For the text-containing cell, return its midpoint in [x, y] coordinate format. 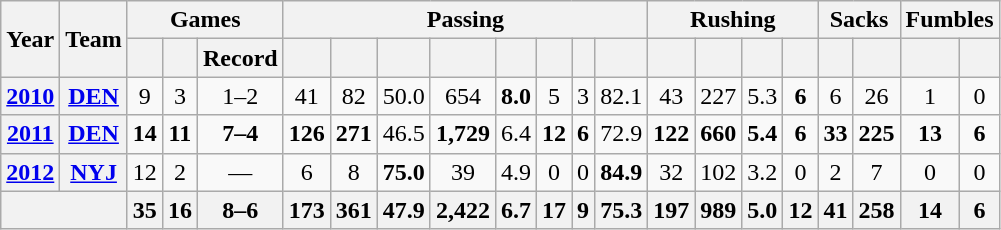
8.0 [516, 96]
6.4 [516, 134]
4.9 [516, 172]
Sacks [859, 20]
5 [554, 96]
197 [672, 210]
227 [718, 96]
35 [144, 210]
5.4 [762, 134]
8–6 [240, 210]
2012 [30, 172]
654 [462, 96]
660 [718, 134]
50.0 [404, 96]
16 [180, 210]
46.5 [404, 134]
5.3 [762, 96]
Record [240, 58]
Rushing [733, 20]
361 [354, 210]
Passing [465, 20]
32 [672, 172]
7–4 [240, 134]
82.1 [622, 96]
225 [876, 134]
122 [672, 134]
Year [30, 39]
8 [354, 172]
75.3 [622, 210]
173 [306, 210]
NYJ [94, 172]
258 [876, 210]
3.2 [762, 172]
1 [930, 96]
— [240, 172]
2010 [30, 96]
Fumbles [950, 20]
2011 [30, 134]
11 [180, 134]
1,729 [462, 134]
5.0 [762, 210]
6.7 [516, 210]
271 [354, 134]
43 [672, 96]
47.9 [404, 210]
Games [205, 20]
26 [876, 96]
102 [718, 172]
1–2 [240, 96]
Team [94, 39]
17 [554, 210]
989 [718, 210]
13 [930, 134]
126 [306, 134]
2,422 [462, 210]
7 [876, 172]
75.0 [404, 172]
84.9 [622, 172]
39 [462, 172]
72.9 [622, 134]
82 [354, 96]
33 [836, 134]
